Provide the [X, Y] coordinate of the cell's center where the given text is located.  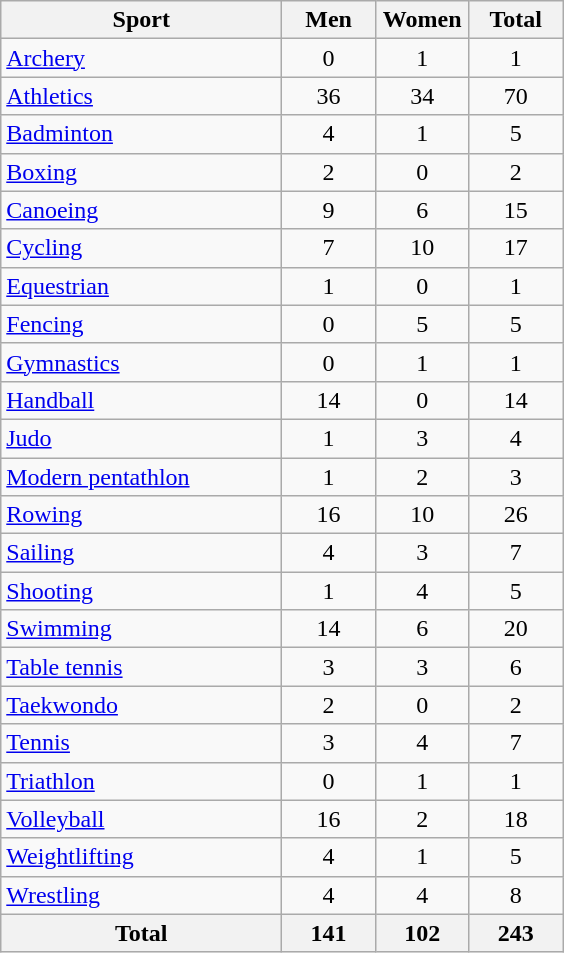
18 [516, 819]
Gymnastics [142, 362]
Fencing [142, 324]
141 [329, 933]
Athletics [142, 96]
Sport [142, 20]
Handball [142, 400]
Volleyball [142, 819]
102 [422, 933]
Tennis [142, 743]
20 [516, 629]
Archery [142, 58]
Table tennis [142, 667]
Sailing [142, 553]
70 [516, 96]
Cycling [142, 248]
34 [422, 96]
Modern pentathlon [142, 477]
Triathlon [142, 781]
8 [516, 895]
Wrestling [142, 895]
36 [329, 96]
243 [516, 933]
26 [516, 515]
9 [329, 210]
Equestrian [142, 286]
Men [329, 20]
Judo [142, 438]
Rowing [142, 515]
Shooting [142, 591]
Canoeing [142, 210]
Badminton [142, 134]
Taekwondo [142, 705]
Swimming [142, 629]
Women [422, 20]
15 [516, 210]
Boxing [142, 172]
Weightlifting [142, 857]
17 [516, 248]
